Determine the (x, y) coordinate at the center of the cell enclosing the given text.  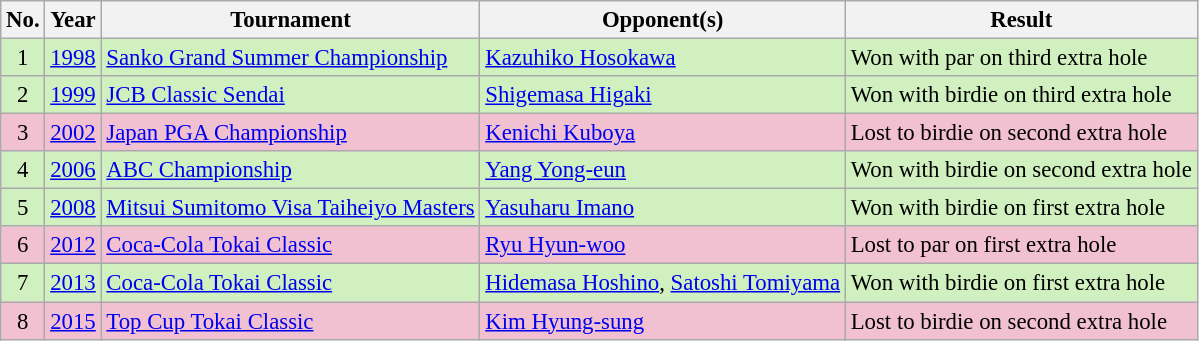
2015 (73, 321)
1999 (73, 95)
Result (1021, 20)
Year (73, 20)
Hidemasa Hoshino, Satoshi Tomiyama (662, 283)
6 (23, 245)
Yang Yong-eun (662, 170)
Opponent(s) (662, 20)
Lost to par on first extra hole (1021, 245)
Sanko Grand Summer Championship (290, 58)
Won with par on third extra hole (1021, 58)
2002 (73, 133)
Mitsui Sumitomo Visa Taiheiyo Masters (290, 208)
Japan PGA Championship (290, 133)
4 (23, 170)
Ryu Hyun-woo (662, 245)
8 (23, 321)
2013 (73, 283)
2 (23, 95)
2008 (73, 208)
Shigemasa Higaki (662, 95)
Kenichi Kuboya (662, 133)
Won with birdie on third extra hole (1021, 95)
1 (23, 58)
3 (23, 133)
Kazuhiko Hosokawa (662, 58)
1998 (73, 58)
ABC Championship (290, 170)
2012 (73, 245)
Won with birdie on second extra hole (1021, 170)
5 (23, 208)
JCB Classic Sendai (290, 95)
Tournament (290, 20)
Yasuharu Imano (662, 208)
No. (23, 20)
Kim Hyung-sung (662, 321)
2006 (73, 170)
Top Cup Tokai Classic (290, 321)
7 (23, 283)
